Extract the (x, y) coordinate from the center of the cell holding the provided text.  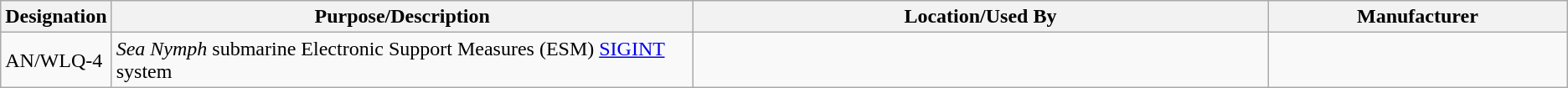
Purpose/Description (402, 17)
Designation (56, 17)
Sea Nymph submarine Electronic Support Measures (ESM) SIGINT system (402, 60)
Manufacturer (1418, 17)
AN/WLQ-4 (56, 60)
Location/Used By (980, 17)
